Provide the (x, y) coordinate of the cell's center where the given text is located.  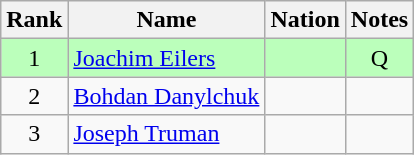
Bohdan Danylchuk (166, 96)
Joseph Truman (166, 134)
Nation (305, 20)
Q (379, 58)
Name (166, 20)
1 (34, 58)
Notes (379, 20)
2 (34, 96)
Rank (34, 20)
Joachim Eilers (166, 58)
3 (34, 134)
